Identify which cell holds the provided text, then report its (X, Y) central coordinate. 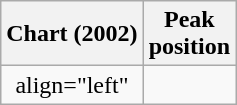
align="left" (72, 85)
Chart (2002) (72, 34)
Peakposition (189, 34)
